From the cell containing the given text, extract its center point as (x, y) coordinate. 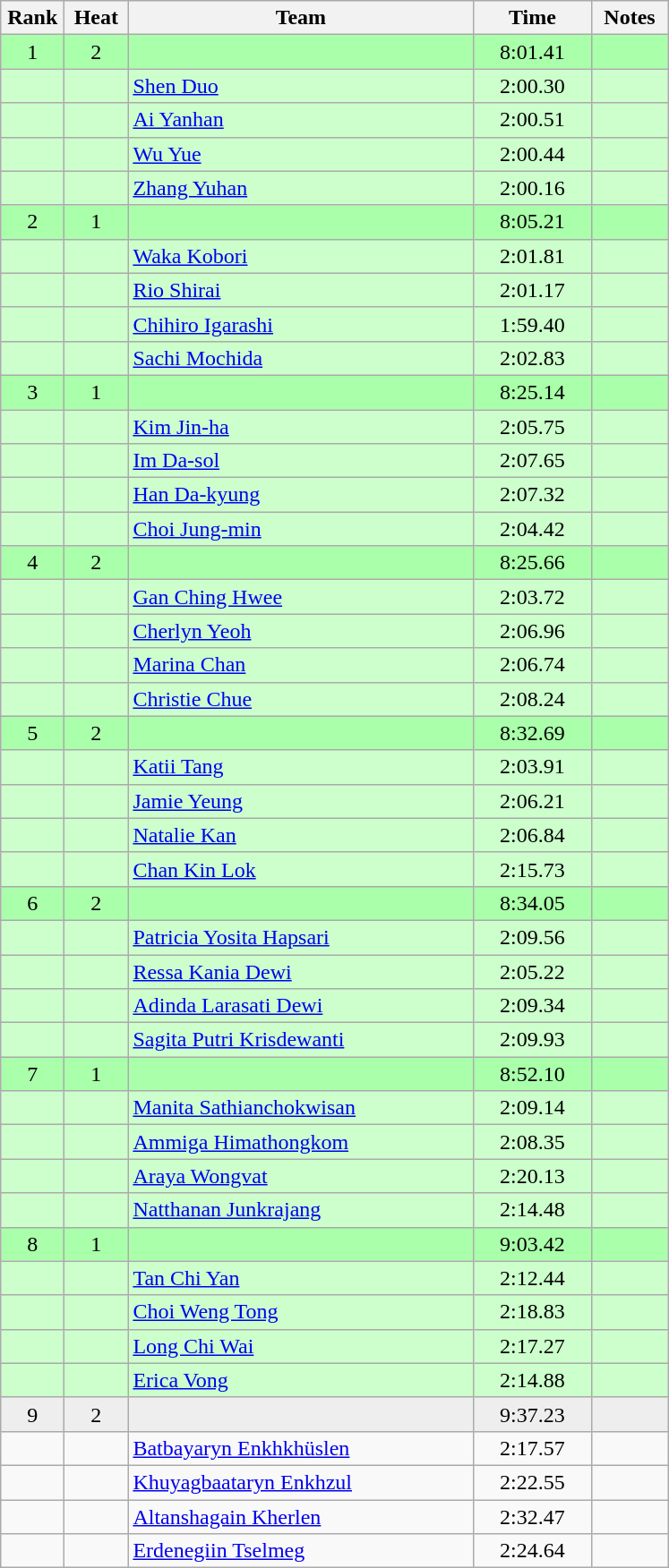
Marina Chan (301, 665)
2:20.13 (532, 1176)
3 (32, 392)
Ammiga Himathongkom (301, 1142)
1:59.40 (532, 324)
2:00.30 (532, 86)
Altanshagain Kherlen (301, 1517)
Natthanan Junkrajang (301, 1210)
Ai Yanhan (301, 120)
8:05.21 (532, 222)
2:06.21 (532, 801)
Rank (32, 18)
6 (32, 903)
2:09.56 (532, 937)
2:04.42 (532, 529)
2:08.24 (532, 699)
2:01.81 (532, 256)
Natalie Kan (301, 835)
Shen Duo (301, 86)
Katii Tang (301, 767)
Ressa Kania Dewi (301, 971)
8:34.05 (532, 903)
Araya Wongvat (301, 1176)
8:01.41 (532, 52)
Waka Kobori (301, 256)
Choi Weng Tong (301, 1312)
2:15.73 (532, 869)
Christie Chue (301, 699)
Zhang Yuhan (301, 188)
Team (301, 18)
7 (32, 1074)
2:00.16 (532, 188)
Im Da-sol (301, 461)
2:09.14 (532, 1108)
Chihiro Igarashi (301, 324)
Erdenegiin Tselmeg (301, 1551)
2:06.74 (532, 665)
Rio Shirai (301, 290)
2:07.32 (532, 495)
2:01.17 (532, 290)
2:06.96 (532, 631)
Choi Jung-min (301, 529)
2:07.65 (532, 461)
Gan Ching Hwee (301, 597)
8:25.66 (532, 563)
2:17.57 (532, 1448)
Patricia Yosita Hapsari (301, 937)
Kim Jin-ha (301, 427)
2:09.93 (532, 1040)
Manita Sathianchokwisan (301, 1108)
2:08.35 (532, 1142)
5 (32, 733)
8:52.10 (532, 1074)
Sachi Mochida (301, 358)
2:00.44 (532, 154)
Sagita Putri Krisdewanti (301, 1040)
2:06.84 (532, 835)
Tan Chi Yan (301, 1278)
8:32.69 (532, 733)
Han Da-kyung (301, 495)
2:03.72 (532, 597)
2:00.51 (532, 120)
Heat (97, 18)
Jamie Yeung (301, 801)
9:03.42 (532, 1244)
9:37.23 (532, 1414)
8:25.14 (532, 392)
2:02.83 (532, 358)
2:09.34 (532, 1006)
8 (32, 1244)
2:14.48 (532, 1210)
Wu Yue (301, 154)
Khuyagbaataryn Enkhzul (301, 1482)
2:12.44 (532, 1278)
Cherlyn Yeoh (301, 631)
Long Chi Wai (301, 1346)
2:05.22 (532, 971)
2:03.91 (532, 767)
2:32.47 (532, 1517)
Batbayaryn Enkhkhüslen (301, 1448)
4 (32, 563)
2:18.83 (532, 1312)
9 (32, 1414)
Notes (630, 18)
2:22.55 (532, 1482)
2:17.27 (532, 1346)
Adinda Larasati Dewi (301, 1006)
2:24.64 (532, 1551)
2:14.88 (532, 1380)
Time (532, 18)
2:05.75 (532, 427)
Erica Vong (301, 1380)
Chan Kin Lok (301, 869)
